Provide the [x, y] coordinate of the cell's center where the given text is located.  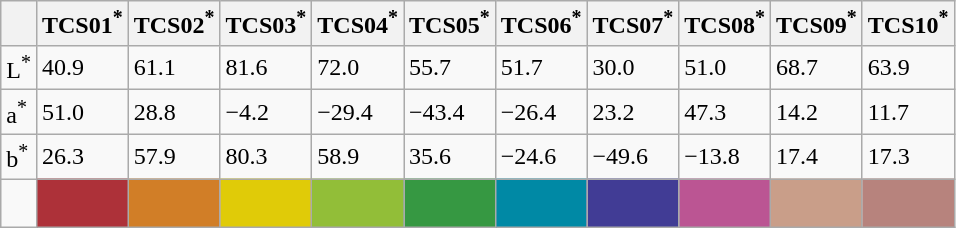
35.6 [450, 156]
TCS06* [541, 24]
TCS03* [266, 24]
−26.4 [541, 112]
26.3 [82, 156]
63.9 [908, 68]
57.9 [174, 156]
58.9 [358, 156]
TCS10* [908, 24]
23.2 [633, 112]
61.1 [174, 68]
11.7 [908, 112]
−49.6 [633, 156]
−4.2 [266, 112]
−29.4 [358, 112]
17.3 [908, 156]
TCS08* [725, 24]
14.2 [817, 112]
TCS07* [633, 24]
80.3 [266, 156]
TCS09* [817, 24]
40.9 [82, 68]
a* [19, 112]
55.7 [450, 68]
81.6 [266, 68]
28.8 [174, 112]
47.3 [725, 112]
L* [19, 68]
−24.6 [541, 156]
TCS01* [82, 24]
b* [19, 156]
30.0 [633, 68]
51.7 [541, 68]
68.7 [817, 68]
17.4 [817, 156]
TCS04* [358, 24]
TCS05* [450, 24]
−43.4 [450, 112]
−13.8 [725, 156]
72.0 [358, 68]
TCS02* [174, 24]
